Determine the (x, y) coordinate at the center of the cell enclosing the given text.  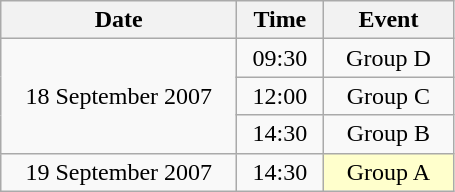
12:00 (280, 96)
Group A (388, 172)
09:30 (280, 58)
Time (280, 20)
Event (388, 20)
Group C (388, 96)
Group B (388, 134)
19 September 2007 (119, 172)
Group D (388, 58)
18 September 2007 (119, 96)
Date (119, 20)
